Locate the cell with the specified text and output its [X, Y] center coordinate. 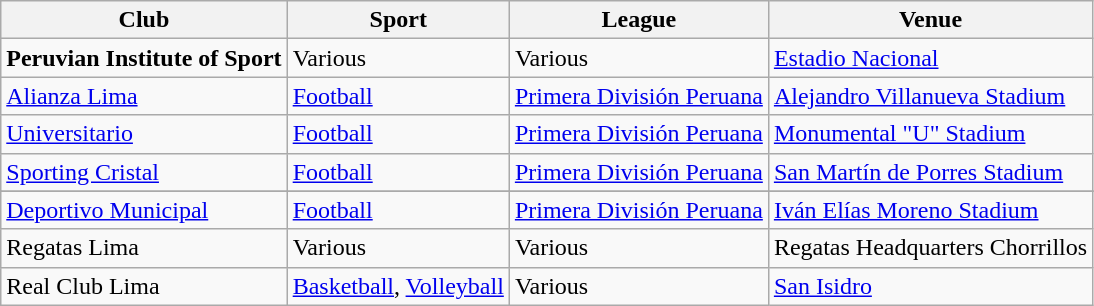
League [638, 20]
Real Club Lima [144, 286]
Alianza Lima [144, 96]
San Martín de Porres Stadium [930, 172]
Regatas Lima [144, 248]
Peruvian Institute of Sport [144, 58]
Monumental "U" Stadium [930, 134]
Regatas Headquarters Chorrillos [930, 248]
Venue [930, 20]
Deportivo Municipal [144, 210]
Iván Elías Moreno Stadium [930, 210]
Sporting Cristal [144, 172]
San Isidro [930, 286]
Basketball, Volleyball [398, 286]
Universitario [144, 134]
Alejandro Villanueva Stadium [930, 96]
Estadio Nacional [930, 58]
Club [144, 20]
Sport [398, 20]
